Provide the (x, y) coordinate of the cell's center where the given text is located.  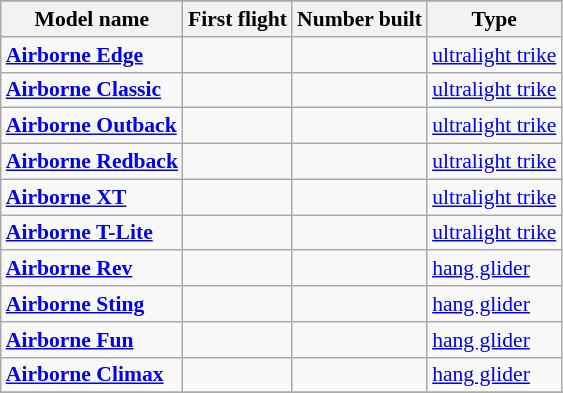
First flight (238, 19)
Airborne Redback (92, 162)
Airborne T-Lite (92, 233)
Airborne Edge (92, 55)
Airborne Fun (92, 340)
Airborne Outback (92, 126)
Number built (360, 19)
Type (494, 19)
Model name (92, 19)
Airborne XT (92, 197)
Airborne Climax (92, 375)
Airborne Classic (92, 90)
Airborne Sting (92, 304)
Airborne Rev (92, 269)
